Output the (x, y) coordinate of the center of the cell containing the given text.  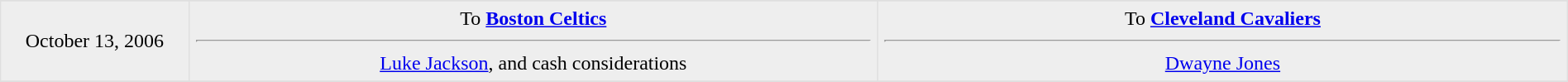
October 13, 2006 (94, 41)
To Cleveland Cavaliers Dwayne Jones (1223, 41)
To Boston Celtics Luke Jackson, and cash considerations (533, 41)
